Capture the cell that displays the provided text and extract its [X, Y] central coordinate. 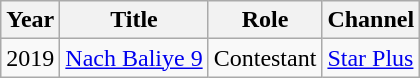
Role [265, 20]
Contestant [265, 58]
Star Plus [371, 58]
Year [30, 20]
Title [134, 20]
2019 [30, 58]
Nach Baliye 9 [134, 58]
Channel [371, 20]
